For the text-containing cell, return its midpoint in [x, y] coordinate format. 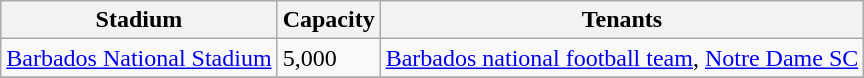
5,000 [328, 58]
Barbados National Stadium [139, 58]
Capacity [328, 20]
Stadium [139, 20]
Tenants [622, 20]
Barbados national football team, Notre Dame SC [622, 58]
